Capture the cell that displays the provided text and extract its [X, Y] central coordinate. 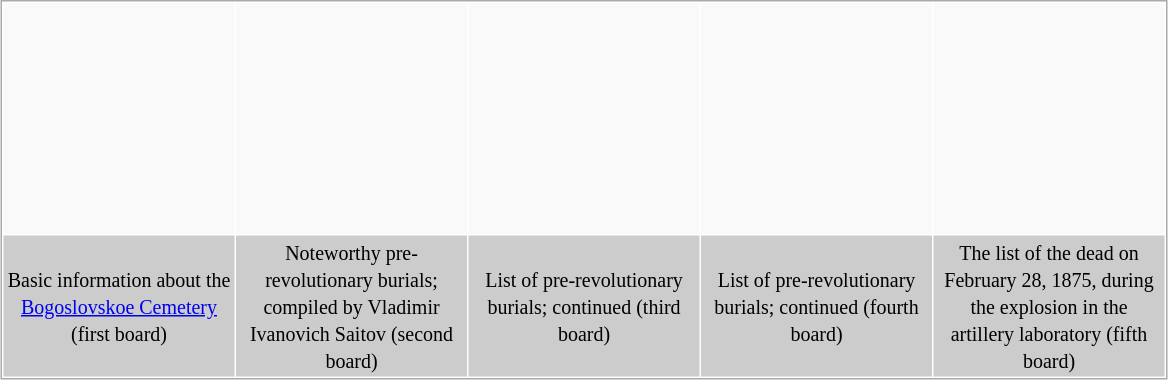
Basic information about the Bogoslovskoe Cemetery (first board) [120, 306]
List of pre-revolutionary burials; continued (fourth board) [816, 306]
List of pre-revolutionary burials; continued (third board) [584, 306]
The list of the dead on February 28, 1875, during the explosion in the artillery laboratory (fifth board) [1050, 306]
Noteworthy pre-revolutionary burials; compiled by Vladimir Ivanovich Saitov (second board) [352, 306]
